Pinpoint the cell where the given text exists, returning its [x, y] midpoint coordinate. 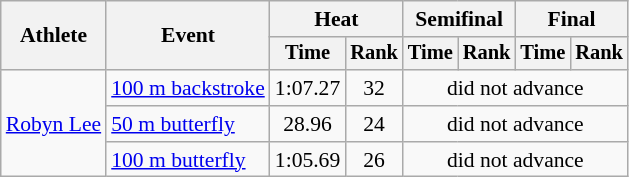
Final [571, 19]
28.96 [308, 124]
Heat [336, 19]
Robyn Lee [54, 124]
50 m butterfly [188, 124]
24 [374, 124]
32 [374, 88]
Semifinal [459, 19]
100 m backstroke [188, 88]
Event [188, 36]
1:07.27 [308, 88]
Athlete [54, 36]
